For the text-containing cell, return its midpoint in (x, y) coordinate format. 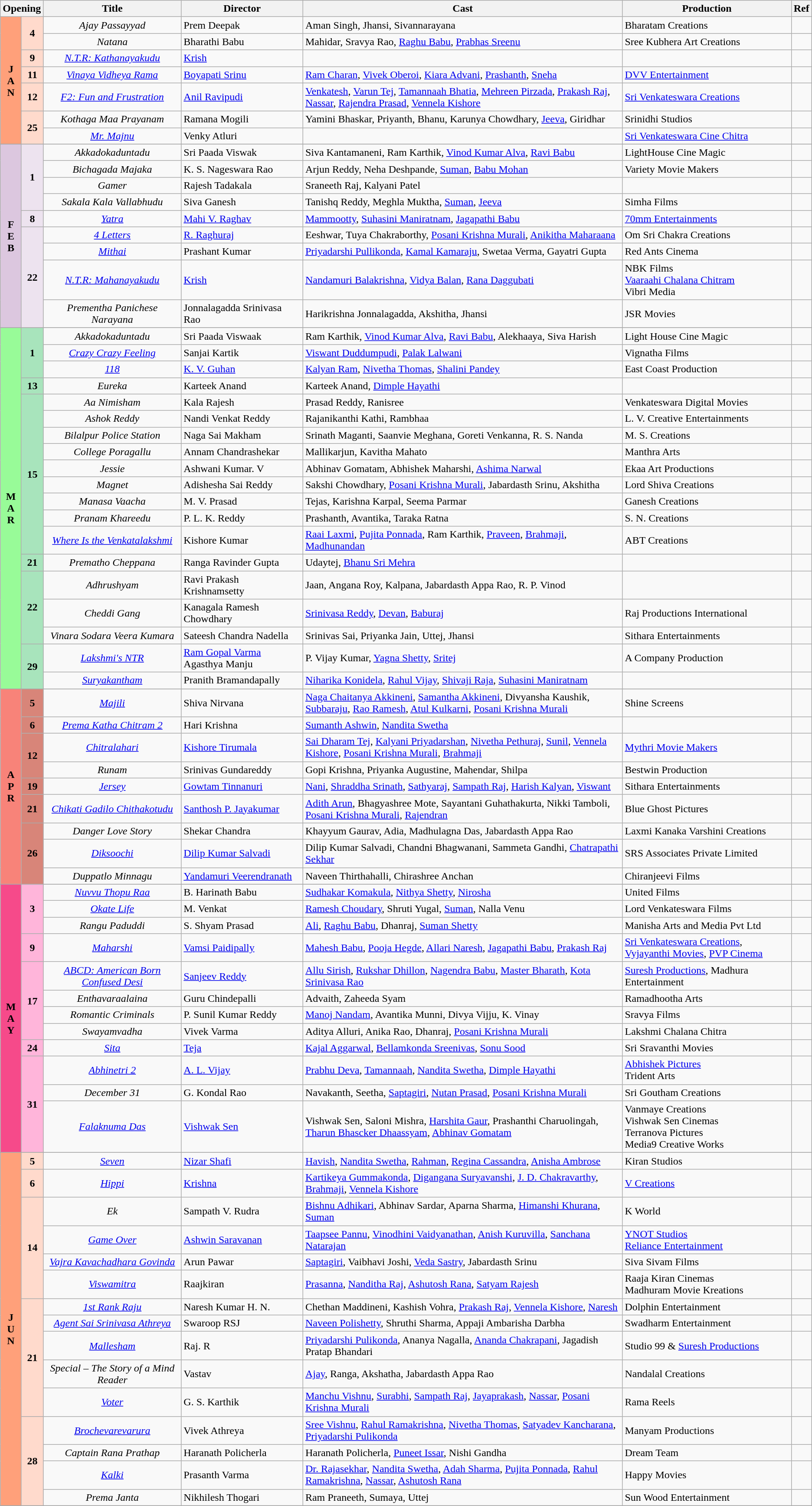
College Poragallu (112, 452)
Manthra Arts (707, 452)
Rama Reels (707, 1402)
Boyapati Srinu (242, 75)
Raj. R (242, 1346)
Diksoochi (112, 853)
Bichagada Majaka (112, 169)
SRS Associates Private Limited (707, 853)
Sai Dharam Tej, Kalyani Priyadarshan, Nivetha Pethuraj, Sunil, Vennela Kishore, Posani Krishna Murali, Brahmaji (462, 747)
Siva Sivam Films (707, 1262)
Cast (462, 9)
Vamsi Paidipally (242, 948)
Magnet (112, 485)
Sateesh Chandra Nadella (242, 636)
Brochevarevarura (112, 1430)
Ashwin Saravanan (242, 1239)
Srinivas Sai, Priyanka Jain, Uttej, Jhansi (462, 636)
Nani, Shraddha Srinath, Sathyaraj, Sampath Raj, Harish Kalyan, Viswant (462, 786)
Srinivas Gundareddy (242, 770)
Karteek Anand, Dimple Hayathi (462, 386)
Kishore Tirumala (242, 747)
Nandi Venkat Reddy (242, 419)
Bilalpur Police Station (112, 435)
Duppatlo Minnagu (112, 876)
V Creations (707, 1183)
Viswant Duddumpudi, Palak Lalwani (462, 353)
Prema Janta (112, 1497)
Teja (242, 1048)
JAN (11, 81)
Okate Life (112, 909)
Taapsee Pannu, Vinodhini Vaidyanathan, Anish Kuruvilla, Sanchana Natarajan (462, 1239)
Kartikeya Gummakonda, Digangana Suryavanshi, J. D. Chakravarthy, Brahmaji, Vennela Kishore (462, 1183)
Sri Goutham Creations (707, 1093)
Adith Arun, Bhagyashree Mote, Sayantani Guhathakurta, Nikki Tamboli, Posani Krishna Murali, Rajendran (462, 809)
Kanagala Ramesh Chowdhary (242, 614)
Naveen Polishetty, Shruthi Sharma, Appaji Ambarisha Darbha (462, 1323)
Red Ants Cinema (707, 252)
Prasanna, Nanditha Raj, Ashutosh Rana, Satyam Rajesh (462, 1284)
Krishna (242, 1183)
Runam (112, 770)
LightHouse Cine Magic (707, 152)
Sanjai Kartik (242, 353)
B. Harinath Babu (242, 892)
Kothaga Maa Prayanam (112, 119)
Nikhilesh Thogari (242, 1497)
Prementha Panichese Narayana (112, 314)
Udaytej, Bhanu Sri Mehra (462, 563)
Ganesh Creations (707, 501)
Prematho Cheppana (112, 563)
Raajkiran (242, 1284)
F2: Fun and Frustration (112, 97)
Agent Sai Srinivasa Athreya (112, 1323)
Maharshi (112, 948)
Adhrushyam (112, 585)
Yandamuri Veerendranath (242, 876)
14 (32, 1248)
Rangu Paduddi (112, 925)
MAR (11, 509)
East Coast Production (707, 369)
Aa Nimisham (112, 402)
Dolphin Entertainment (707, 1307)
N.T.R: Kathanayakudu (112, 58)
Ranga Ravinder Gupta (242, 563)
Nizar Shafi (242, 1161)
Natana (112, 42)
Venkateswara Digital Movies (707, 402)
Manisha Arts and Media Pvt Ltd (707, 925)
DVV Entertainment (707, 75)
3 (32, 909)
Manchu Vishnu, Surabhi, Sampath Raj, Jayaprakash, Nassar, Posani Krishna Murali (462, 1402)
Sri Sravanthi Movies (707, 1048)
19 (32, 786)
25 (32, 128)
S. Shyam Prasad (242, 925)
Nandalal Creations (707, 1374)
Sudhakar Komakula, Nithya Shetty, Nirosha (462, 892)
Game Over (112, 1239)
Haranath Policherla (242, 1453)
Ramana Mogili (242, 119)
Mythri Movie Makers (707, 747)
Mahidar, Sravya Rao, Raghu Babu, Prabhas Sreenu (462, 42)
Lord Shiva Creations (707, 485)
Naga Sai Makham (242, 435)
Naveen Thirthahalli, Chirashree Anchan (462, 876)
Vinara Sodara Veera Kumara (112, 636)
Shekar Chandra (242, 831)
Naresh Kumar H. N. (242, 1307)
Pranith Bramandapally (242, 680)
Priyadarshi Pullikonda, Kamal Kamaraju, Swetaa Verma, Gayatri Gupta (462, 252)
Harikrishna Jonnalagadda, Akshitha, Jhansi (462, 314)
YNOT Studios Reliance Entertainment (707, 1239)
Venkatesh, Varun Tej, Tamannaah Bhatia, Mehreen Pirzada, Prakash Raj, Nassar, Rajendra Prasad, Vennela Kishore (462, 97)
Bishnu Adhikari, Abhinav Sardar, Aparna Sharma, Himanshi Khurana, Suman (462, 1211)
Kala Rajesh (242, 402)
Prasad Reddy, Ranisree (462, 402)
Jonnalagadda Srinivasa Rao (242, 314)
Nandamuri Balakrishna, Vidya Balan, Rana Daggubati (462, 280)
Siva Ganesh (242, 202)
Ref (802, 9)
Pranam Khareedu (112, 518)
Ram Praneeth, Sumaya, Uttej (462, 1497)
Srinath Maganti, Saanvie Meghana, Goreti Venkanna, R. S. Nanda (462, 435)
APR (11, 786)
Prabhu Deva, Tamannaah, Nandita Swetha, Dimple Hayathi (462, 1070)
Mr. Majnu (112, 136)
Sri Paada Viswaak (242, 336)
K. S. Nageswara Rao (242, 169)
Ram Charan, Vivek Oberoi, Kiara Advani, Prashanth, Sneha (462, 75)
Manoj Nandam, Avantika Munni, Divya Vijju, K. Vinay (462, 1015)
8 (32, 218)
15 (32, 474)
Ram Karthik, Vinod Kumar Alva, Ravi Babu, Alekhaaya, Siva Harish (462, 336)
Danger Love Story (112, 831)
M. V. Prasad (242, 501)
P. Sunil Kumar Reddy (242, 1015)
Dream Team (707, 1453)
Chikati Gadilo Chithakotudu (112, 809)
1st Rank Raju (112, 1307)
Dr. Rajasekhar, Nandita Swetha, Adah Sharma, Pujita Ponnada, Rahul Ramakrishna, Nassar, Ashutosh Rana (462, 1475)
Opening (22, 9)
Chiranjeevi Films (707, 876)
December 31 (112, 1093)
Advaith, Zaheeda Syam (462, 998)
Dilip Kumar Salvadi (242, 853)
Jessie (112, 468)
Vishwak Sen, Saloni Mishra, Harshita Gaur, Prashanthi Charuolingah, Tharun Bhascker Dhaassyam, Abhinav Gomatam (462, 1126)
Light House Cine Magic (707, 336)
Kalyan Ram, Nivetha Thomas, Shalini Pandey (462, 369)
Lakshmi Chalana Chitra (707, 1031)
Special – The Story of a Mind Reader (112, 1374)
A Company Production (707, 658)
Khayyum Gaurav, Adia, Madhulagna Das, Jabardasth Appa Rao (462, 831)
Swaroop RSJ (242, 1323)
Vishwak Sen (242, 1126)
Manyam Productions (707, 1430)
Om Sri Chakra Creations (707, 235)
Captain Rana Prathap (112, 1453)
Naga Chaitanya Akkineni, Samantha Akkineni, Divyansha Kaushik, Subbaraju, Rao Ramesh, Atul Kulkarni, Posani Krishna Murali (462, 703)
JSR Movies (707, 314)
Ashwani Kumar. V (242, 468)
Sampath V. Rudra (242, 1211)
31 (32, 1104)
Bharathi Babu (242, 42)
Vinaya Vidheya Rama (112, 75)
Raaja Kiran Cinemas Madhuram Movie Kreations (707, 1284)
Shiva Nirvana (242, 703)
Seven (112, 1161)
Sun Wood Entertainment (707, 1497)
24 (32, 1048)
Mammootty, Suhasini Maniratnam, Jagapathi Babu (462, 218)
Sraneeth Raj, Kalyani Patel (462, 185)
Kajal Aggarwal, Bellamkonda Sreenivas, Sonu Sood (462, 1048)
4 Letters (112, 235)
Tejas, Karishna Karpal, Seema Parmar (462, 501)
Where Is the Venkatalakshmi (112, 541)
Enthavaraalaina (112, 998)
Aman Singh, Jhansi, Sivannarayana (462, 25)
Lakshmi's NTR (112, 658)
Happy Movies (707, 1475)
K World (707, 1211)
Srinivasa Reddy, Devan, Baburaj (462, 614)
Abhinetri 2 (112, 1070)
Suryakantham (112, 680)
Karteek Anand (242, 386)
Santhosh P. Jayakumar (242, 809)
118 (112, 369)
Priyadarshi Pulikonda, Ananya Nagalla, Ananda Chakrapani, Jagadish Pratap Bhandari (462, 1346)
Hari Krishna (242, 725)
Laxmi Kanaka Varshini Creations (707, 831)
MAY (11, 1019)
11 (32, 75)
17 (32, 1001)
Hippi (112, 1183)
Romantic Criminals (112, 1015)
Mahesh Babu, Pooja Hegde, Allari Naresh, Jagapathi Babu, Prakash Raj (462, 948)
Anil Ravipudi (242, 97)
Srinidhi Studios (707, 119)
Sree Vishnu, Rahul Ramakrishna, Nivetha Thomas, Satyadev Kancharana, Priyadarshi Pulikonda (462, 1430)
G. S. Karthik (242, 1402)
M. Venkat (242, 909)
Eureka (112, 386)
A. L. Vijay (242, 1070)
L. V. Creative Entertainments (707, 419)
Sravya Films (707, 1015)
29 (32, 666)
Ravi Prakash Krishnamsetty (242, 585)
Gamer (112, 185)
P. L. K. Reddy (242, 518)
Variety Movie Makers (707, 169)
Saptagiri, Vaibhavi Joshi, Veda Sastry, Jabardasth Srinu (462, 1262)
Title (112, 9)
Shine Screens (707, 703)
Sakshi Chowdhary, Posani Krishna Murali, Jabardasth Srinu, Akshitha (462, 485)
Kishore Kumar (242, 541)
Ekaa Art Productions (707, 468)
Venky Atluri (242, 136)
Yamini Bhaskar, Priyanth, Bhanu, Karunya Chowdhary, Jeeva, Giridhar (462, 119)
26 (32, 853)
Prashant Kumar (242, 252)
Falaknuma Das (112, 1126)
Vivek Athreya (242, 1430)
Haranath Policherla, Puneet Issar, Nishi Gandha (462, 1453)
G. Kondal Rao (242, 1093)
28 (32, 1461)
Suresh Productions, Madhura Entertainment (707, 976)
Production (707, 9)
Prema Katha Chitram 2 (112, 725)
Vivek Varma (242, 1031)
70mm Entertainments (707, 218)
Bestwin Production (707, 770)
Rajesh Tadakala (242, 185)
M. S. Creations (707, 435)
Prem Deepak (242, 25)
Voter (112, 1402)
Ram Gopal VarmaAgasthya Manju (242, 658)
Tanishq Reddy, Meghla Muktha, Suman, Jeeva (462, 202)
Abhishek Pictures Trident Arts (707, 1070)
Ek (112, 1211)
Bharatam Creations (707, 25)
Annam Chandrashekar (242, 452)
Kiran Studios (707, 1161)
Vignatha Films (707, 353)
N.T.R: Mahanayakudu (112, 280)
Ashok Reddy (112, 419)
13 (32, 386)
Allu Sirish, Rukshar Dhillon, Nagendra Babu, Master Bharath, Kota Srinivasa Rao (462, 976)
Ajay Passayyad (112, 25)
Vajra Kavachadhara Govinda (112, 1262)
Navakanth, Seetha, Saptagiri, Nutan Prasad, Posani Krishna Murali (462, 1093)
Yatra (112, 218)
Majili (112, 703)
Sumanth Ashwin, Nandita Swetha (462, 725)
Sri Venkateswara Creations, Vyjayanthi Movies, PVP Cinema (707, 948)
Manasa Vaacha (112, 501)
Sanjeev Reddy (242, 976)
Raai Laxmi, Pujita Ponnada, Ram Karthik, Praveen, Brahmaji, Madhunandan (462, 541)
P. Vijay Kumar, Yagna Shetty, Sritej (462, 658)
Chethan Maddineni, Kashish Vohra, Prakash Raj, Vennela Kishore, Naresh (462, 1307)
R. Raghuraj (242, 235)
Rajanikanthi Kathi, Rambhaa (462, 419)
Kalki (112, 1475)
K. V. Guhan (242, 369)
Adishesha Sai Reddy (242, 485)
Arun Pawar (242, 1262)
United Films (707, 892)
Lord Venkateswara Films (707, 909)
Mallesham (112, 1346)
Mahi V. Raghav (242, 218)
Nuvvu Thopu Raa (112, 892)
Swadharm Entertainment (707, 1323)
Mallikarjun, Kavitha Mahato (462, 452)
Gopi Krishna, Priyanka Augustine, Mahendar, Shilpa (462, 770)
Raj Productions International (707, 614)
4 (32, 33)
Niharika Konidela, Rahul Vijay, Shivaji Raja, Suhasini Maniratnam (462, 680)
Director (242, 9)
Ajay, Ranga, Akshatha, Jabardasth Appa Rao (462, 1374)
Dilip Kumar Salvadi, Chandni Bhagwanani, Sammeta Gandhi, Chatrapathi Sekhar (462, 853)
Viswamitra (112, 1284)
Sakala Kala Vallabhudu (112, 202)
Guru Chindepalli (242, 998)
Ali, Raghu Babu, Dhanraj, Suman Shetty (462, 925)
Chitralahari (112, 747)
Siva Kantamaneni, Ram Karthik, Vinod Kumar Alva, Ravi Babu (462, 152)
Vastav (242, 1374)
JUN (11, 1329)
Jersey (112, 786)
Blue Ghost Pictures (707, 809)
Prashanth, Avantika, Taraka Ratna (462, 518)
Aditya Alluri, Anika Rao, Dhanraj, Posani Krishna Murali (462, 1031)
Abhinav Gomatam, Abhishek Maharshi, Ashima Narwal (462, 468)
Sri Venkateswara Cine Chitra (707, 136)
Arjun Reddy, Neha Deshpande, Suman, Babu Mohan (462, 169)
Sri Venkateswara Creations (707, 97)
Sree Kubhera Art Creations (707, 42)
NBK FilmsVaaraahi Chalana ChitramVibri Media (707, 280)
Studio 99 & Suresh Productions (707, 1346)
Mithai (112, 252)
FEB (11, 236)
Ramadhootha Arts (707, 998)
Eeshwar, Tuya Chakraborthy, Posani Krishna Murali, Anikitha Maharaana (462, 235)
S. N. Creations (707, 518)
Havish, Nandita Swetha, Rahman, Regina Cassandra, Anisha Ambrose (462, 1161)
Swayamvadha (112, 1031)
Simha Films (707, 202)
ABT Creations (707, 541)
Jaan, Angana Roy, Kalpana, Jabardasth Appa Rao, R. P. Vinod (462, 585)
Vanmaye Creations Vishwak Sen Cinemas Terranova Pictures Media9 Creative Works (707, 1126)
Ramesh Choudary, Shruti Yugal, Suman, Nalla Venu (462, 909)
Crazy Crazy Feeling (112, 353)
Cheddi Gang (112, 614)
Sita (112, 1048)
ABCD: American Born Confused Desi (112, 976)
Sri Paada Viswak (242, 152)
Prasanth Varma (242, 1475)
Gowtam Tinnanuri (242, 786)
